Determine the [X, Y] coordinate at the center of the cell enclosing the given text.  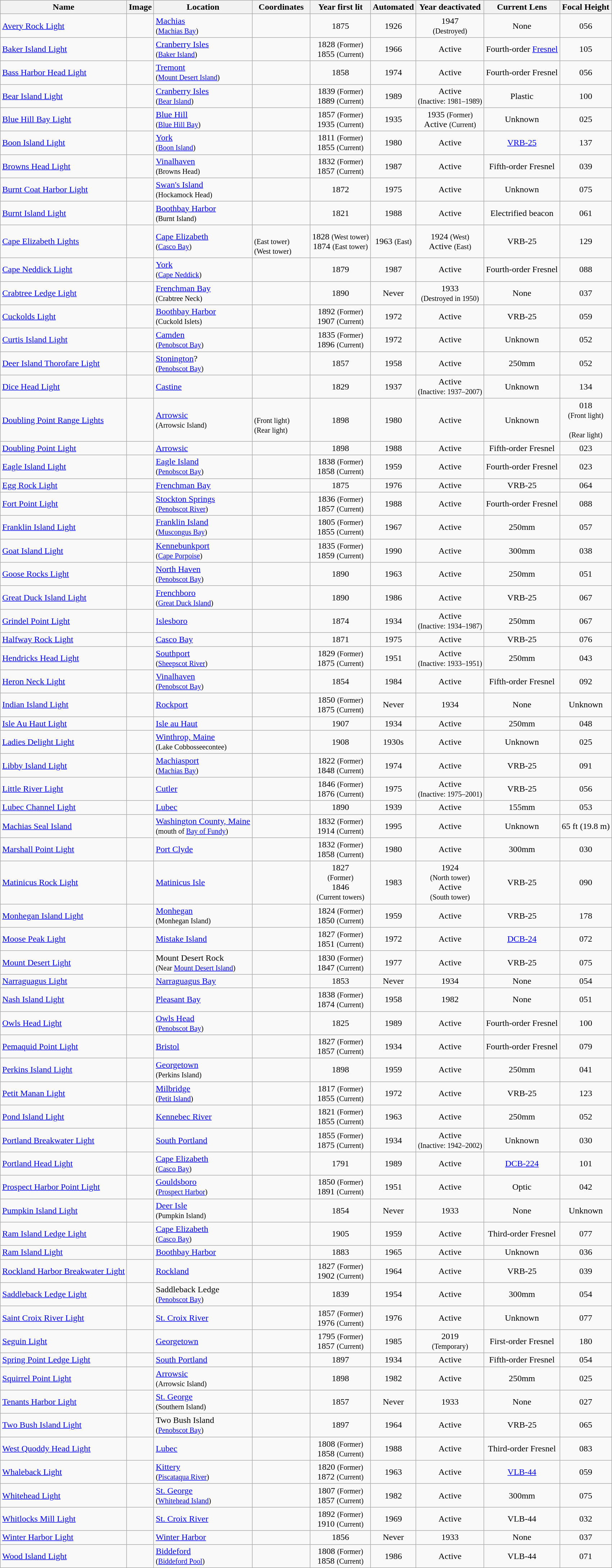
Monhegan(Monhegan Island) [203, 916]
Focal Height [586, 7]
Swan's Island(Hockamock Head) [203, 189]
Grindel Point Light [64, 621]
Machias(Machias Bay) [203, 26]
Kennebec River [203, 1117]
1827 (Former)1857 (Current) [340, 1047]
076 [586, 639]
Egg Rock Light [64, 485]
Winthrop, Maine(Lake Cobbosseecontee) [203, 742]
Halfway Rock Light [64, 639]
1935 (Former)Active (Current) [450, 120]
1857 (Former)1935 (Current) [340, 120]
129 [586, 241]
1838 (Former)1874 (Current) [340, 999]
Tremont(Mount Desert Island) [203, 73]
Winter Harbor [203, 1537]
1825 [340, 1023]
Bristol [203, 1047]
Biddeford(Biddeford Pool) [203, 1556]
Mount Desert Light [64, 963]
DCB-224 [522, 1163]
Owls Head(Penobscot Bay) [203, 1023]
Eagle Island(Penobscot Bay) [203, 467]
041 [586, 1070]
1892 (Former)1910 (Current) [340, 1519]
Georgetown [203, 1341]
First-order Fresnel [522, 1341]
Boon Island Light [64, 143]
Cape Neddick Light [64, 269]
Castine [203, 387]
Hendricks Head Light [64, 658]
Curtis Island Light [64, 340]
043 [586, 658]
1822 (Former)1848 (Current) [340, 765]
1858 [340, 73]
1965 [393, 1252]
Year first lit [340, 7]
Narraguagus Light [64, 981]
Rockland [203, 1271]
057 [586, 527]
Current Lens [522, 7]
Saddleback Ledge(Penobscot Bay) [203, 1294]
Winter Harbor Light [64, 1537]
Franklin Island(Muscongus Bay) [203, 527]
1967 [393, 527]
Georgetown(Perkins Island) [203, 1070]
Deer Island Thorofare Light [64, 364]
064 [586, 485]
Goat Island Light [64, 551]
Crabtree Ledge Light [64, 293]
Cape Elizabeth Lights [64, 241]
Whaleback Light [64, 1472]
Cranberry Isles(Bear Island) [203, 96]
1907 [340, 724]
1930s [393, 742]
137 [586, 143]
Name [64, 7]
(Front light) (Rear light) [281, 420]
Great Duck Island Light [64, 598]
Avery Rock Light [64, 26]
Rockland Harbor Breakwater Light [64, 1271]
Bass Harbor Head Light [64, 73]
1939 [393, 807]
1963 (East) [393, 241]
Petit Manan Light [64, 1094]
1977 [393, 963]
Stonington?(Penobscot Bay) [203, 364]
083 [586, 1448]
Matinicus Rock Light [64, 883]
048 [586, 724]
Seguin Light [64, 1341]
1836 (Former)1857 (Current) [340, 504]
Owls Head Light [64, 1023]
(East tower) (West tower) [281, 241]
Wood Island Light [64, 1556]
1820 (Former)1872 (Current) [340, 1472]
Pond Island Light [64, 1117]
018 (Front light)(Rear light) [586, 420]
DCB-24 [522, 939]
Isle au Haut [203, 724]
Lubec Channel Light [64, 807]
105 [586, 49]
1924 (West)Active (East) [450, 241]
Machias Seal Island [64, 826]
1835 (Former)1896 (Current) [340, 340]
1805 (Former)1855 (Current) [340, 527]
1926 [393, 26]
Frenchboro(Great Duck Island) [203, 598]
Saint Croix River Light [64, 1317]
Active(Inactive: 1937–2007) [450, 387]
1791 [340, 1163]
Port Clyde [203, 850]
Indian Island Light [64, 705]
1821 [340, 213]
1969 [393, 1519]
St. George(Southern Island) [203, 1402]
1839 [340, 1294]
092 [586, 682]
Rockport [203, 705]
Islesboro [203, 621]
1821 (Former)1855 (Current) [340, 1117]
Pumpkin Island Light [64, 1210]
Tenants Harbor Light [64, 1402]
1937 [393, 387]
1872 [340, 189]
079 [586, 1047]
Milbridge(Petit Island) [203, 1094]
Stockton Springs(Penobscot River) [203, 504]
Optic [522, 1187]
Machiasport(Machias Bay) [203, 765]
1879 [340, 269]
2019 (Temporary) [450, 1341]
Whitlocks Mill Light [64, 1519]
Kennebunkport(Cape Porpoise) [203, 551]
1832 (Former)1857 (Current) [340, 166]
032 [586, 1519]
1850 (Former)1875 (Current) [340, 705]
1830 (Former)1847 (Current) [340, 963]
1966 [393, 49]
Vinalhaven(Penobscot Bay) [203, 682]
1850 (Former)1891 (Current) [340, 1187]
Nash Island Light [64, 999]
Doubling Point Light [64, 448]
Bear Island Light [64, 96]
1935 [393, 120]
1827 (Former)1902 (Current) [340, 1271]
Washington County, Maine(mouth of Bay of Fundy) [203, 826]
1853 [340, 981]
1995 [393, 826]
Active(Inactive: 1975–2001) [450, 789]
Frenchman Bay [203, 485]
038 [586, 551]
Cutler [203, 789]
Plastic [522, 96]
Vinalhaven(Browns Head) [203, 166]
1857 (Former)1976 (Current) [340, 1317]
Two Bush Island(Penobscot Bay) [203, 1425]
Electrified beacon [522, 213]
West Quoddy Head Light [64, 1448]
Portland Head Light [64, 1163]
1874 [340, 621]
1832 (Former)1858 (Current) [340, 850]
Baker Island Light [64, 49]
1824 (Former)1850 (Current) [340, 916]
1954 [393, 1294]
101 [586, 1163]
Blue Hill(Blue Hill Bay) [203, 120]
York(Cape Neddick) [203, 269]
Casco Bay [203, 639]
North Haven(Penobscot Bay) [203, 574]
1817 (Former)1855 (Current) [340, 1094]
Boothbay Harbor [203, 1252]
1839 (Former)1889 (Current) [340, 96]
1827 (Former)1851 (Current) [340, 939]
090 [586, 883]
Pleasant Bay [203, 999]
027 [586, 1402]
Isle Au Haut Light [64, 724]
072 [586, 939]
Ladies Delight Light [64, 742]
Narraguagus Bay [203, 981]
155mm [522, 807]
1856 [340, 1537]
Browns Head Light [64, 166]
Active(Inactive: 1934–1987) [450, 621]
1892 (Former)1907 (Current) [340, 317]
Active(Inactive: 1933–1951) [450, 658]
1924(North tower)Active(South tower) [450, 883]
Image [140, 7]
Two Bush Island Light [64, 1425]
1795 (Former)1857 (Current) [340, 1341]
1811 (Former)1855 (Current) [340, 143]
Marshall Point Light [64, 850]
Goose Rocks Light [64, 574]
1846 (Former)1876 (Current) [340, 789]
1838 (Former)1858 (Current) [340, 467]
Matinicus Isle [203, 883]
Pemaquid Point Light [64, 1047]
Arrowsic [203, 448]
Gouldsboro(Prospect Harbor) [203, 1187]
178 [586, 916]
Burnt Island Light [64, 213]
042 [586, 1187]
Prospect Harbor Point Light [64, 1187]
1829 [340, 387]
Automated [393, 7]
Squirrel Point Light [64, 1378]
Kittery(Piscataqua River) [203, 1472]
Perkins Island Light [64, 1070]
Spring Point Ledge Light [64, 1360]
Year deactivated [450, 7]
Portland Breakwater Light [64, 1140]
065 [586, 1425]
Little River Light [64, 789]
1807 (Former)1857 (Current) [340, 1495]
Location [203, 7]
1883 [340, 1252]
1947(Destroyed) [450, 26]
1829 (Former)1875 (Current) [340, 658]
Deer Isle(Pumpkin Island) [203, 1210]
65 ft (19.8 m) [586, 826]
053 [586, 807]
Moose Peak Light [64, 939]
1828 (Former)1855 (Current) [340, 49]
1908 [340, 742]
1835 (Former)1859 (Current) [340, 551]
1828 (West tower)1874 (East tower) [340, 241]
123 [586, 1094]
Cuckolds Light [64, 317]
1984 [393, 682]
Mount Desert Rock(Near Mount Desert Island) [203, 963]
Fort Point Light [64, 504]
York(Boon Island) [203, 143]
St. George(Whitehead Island) [203, 1495]
Camden(Penobscot Bay) [203, 340]
Eagle Island Light [64, 467]
Burnt Coat Harbor Light [64, 189]
1871 [340, 639]
Heron Neck Light [64, 682]
Blue Hill Bay Light [64, 120]
1827 (Former)1846 (Current towers) [340, 883]
Boothbay Harbor(Cuckold Islets) [203, 317]
Libby Island Light [64, 765]
Whitehead Light [64, 1495]
071 [586, 1556]
180 [586, 1341]
Southport(Sheepscot River) [203, 658]
Coordinates [281, 7]
Mistake Island [203, 939]
Cranberry Isles(Baker Island) [203, 49]
Frenchman Bay(Crabtree Neck) [203, 293]
134 [586, 387]
Ram Island Ledge Light [64, 1234]
091 [586, 765]
Boothbay Harbor(Burnt Island) [203, 213]
1933(Destroyed in 1950) [450, 293]
Active(Inactive: 1942–2002) [450, 1140]
036 [586, 1252]
1905 [340, 1234]
1985 [393, 1341]
Active(Inactive: 1981–1989) [450, 96]
1983 [393, 883]
Monhegan Island Light [64, 916]
1832 (Former)1914 (Current) [340, 826]
Ram Island Light [64, 1252]
1990 [393, 551]
1855 (Former)1875 (Current) [340, 1140]
Franklin Island Light [64, 527]
061 [586, 213]
Dice Head Light [64, 387]
Saddleback Ledge Light [64, 1294]
Doubling Point Range Lights [64, 420]
